Identify which cell holds the provided text, then report its (x, y) central coordinate. 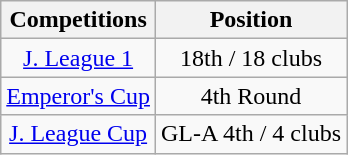
GL-A 4th / 4 clubs (250, 134)
J. League 1 (78, 58)
Emperor's Cup (78, 96)
18th / 18 clubs (250, 58)
4th Round (250, 96)
Competitions (78, 20)
J. League Cup (78, 134)
Position (250, 20)
